Scan for the cell matching the given text and deliver its (x, y) coordinate at center. 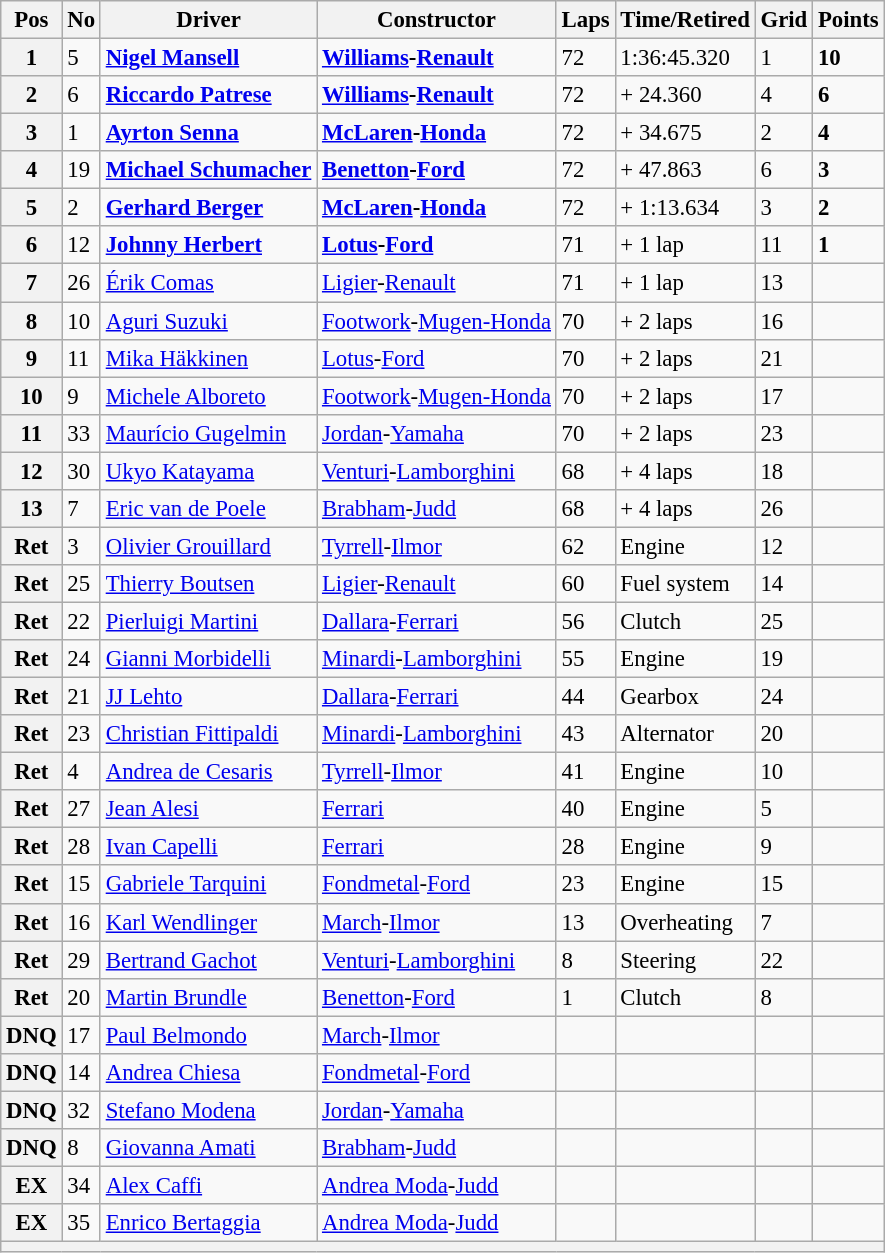
60 (586, 584)
32 (81, 1110)
Ivan Capelli (208, 847)
+ 34.675 (685, 133)
Laps (586, 20)
+ 1:13.634 (685, 208)
44 (586, 697)
Pos (32, 20)
Giovanna Amati (208, 1148)
Andrea de Cesaris (208, 772)
29 (81, 960)
Johnny Herbert (208, 245)
41 (586, 772)
Gerhard Berger (208, 208)
Christian Fittipaldi (208, 734)
Maurício Gugelmin (208, 433)
Martin Brundle (208, 997)
27 (81, 809)
Grid (784, 20)
Andrea Chiesa (208, 1073)
40 (586, 809)
+ 24.360 (685, 95)
Alternator (685, 734)
Time/Retired (685, 20)
30 (81, 471)
18 (784, 471)
Michele Alboreto (208, 396)
35 (81, 1223)
Jean Alesi (208, 809)
Pierluigi Martini (208, 621)
62 (586, 546)
Gearbox (685, 697)
+ 47.863 (685, 170)
Points (848, 20)
Gabriele Tarquini (208, 885)
Eric van de Poele (208, 509)
Olivier Grouillard (208, 546)
Ayrton Senna (208, 133)
Érik Comas (208, 283)
Bertrand Gachot (208, 960)
Riccardo Patrese (208, 95)
1:36:45.320 (685, 58)
Ukyo Katayama (208, 471)
Karl Wendlinger (208, 922)
56 (586, 621)
Overheating (685, 922)
33 (81, 433)
Steering (685, 960)
34 (81, 1185)
Paul Belmondo (208, 1035)
Gianni Morbidelli (208, 659)
JJ Lehto (208, 697)
43 (586, 734)
No (81, 20)
Nigel Mansell (208, 58)
Aguri Suzuki (208, 321)
Michael Schumacher (208, 170)
Driver (208, 20)
Alex Caffi (208, 1185)
Constructor (437, 20)
Stefano Modena (208, 1110)
55 (586, 659)
Fuel system (685, 584)
Thierry Boutsen (208, 584)
Enrico Bertaggia (208, 1223)
Mika Häkkinen (208, 358)
